Locate the cell with the specified text and output its [X, Y] center coordinate. 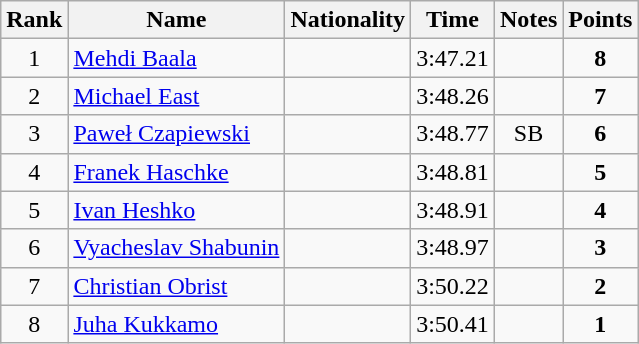
Paweł Czapiewski [176, 134]
SB [528, 134]
3:50.41 [453, 324]
Notes [528, 20]
3:48.91 [453, 210]
Juha Kukkamo [176, 324]
3:48.77 [453, 134]
3:48.81 [453, 172]
3:50.22 [453, 286]
Mehdi Baala [176, 58]
3:47.21 [453, 58]
Christian Obrist [176, 286]
Points [600, 20]
3:48.97 [453, 248]
Michael East [176, 96]
Rank [34, 20]
Nationality [348, 20]
Franek Haschke [176, 172]
Name [176, 20]
Time [453, 20]
Ivan Heshko [176, 210]
3:48.26 [453, 96]
Vyacheslav Shabunin [176, 248]
